Provide the (X, Y) coordinate of the cell's center where the given text is located.  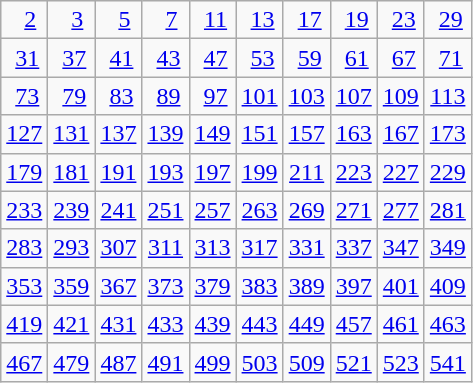
311 (166, 248)
257 (212, 210)
523 (400, 362)
179 (24, 172)
491 (166, 362)
47 (212, 58)
37 (72, 58)
331 (306, 248)
251 (166, 210)
13 (260, 20)
383 (260, 286)
421 (72, 324)
467 (24, 362)
131 (72, 134)
389 (306, 286)
229 (448, 172)
79 (72, 96)
5 (118, 20)
163 (354, 134)
317 (260, 248)
461 (400, 324)
137 (118, 134)
127 (24, 134)
107 (354, 96)
191 (118, 172)
59 (306, 58)
313 (212, 248)
457 (354, 324)
239 (72, 210)
103 (306, 96)
241 (118, 210)
197 (212, 172)
173 (448, 134)
281 (448, 210)
271 (354, 210)
359 (72, 286)
283 (24, 248)
31 (24, 58)
307 (118, 248)
139 (166, 134)
41 (118, 58)
71 (448, 58)
223 (354, 172)
269 (306, 210)
337 (354, 248)
263 (260, 210)
353 (24, 286)
199 (260, 172)
463 (448, 324)
277 (400, 210)
503 (260, 362)
73 (24, 96)
2 (24, 20)
89 (166, 96)
19 (354, 20)
401 (400, 286)
181 (72, 172)
7 (166, 20)
367 (118, 286)
193 (166, 172)
499 (212, 362)
29 (448, 20)
211 (306, 172)
23 (400, 20)
349 (448, 248)
443 (260, 324)
67 (400, 58)
11 (212, 20)
61 (354, 58)
233 (24, 210)
541 (448, 362)
113 (448, 96)
293 (72, 248)
101 (260, 96)
347 (400, 248)
487 (118, 362)
151 (260, 134)
53 (260, 58)
521 (354, 362)
449 (306, 324)
43 (166, 58)
419 (24, 324)
227 (400, 172)
157 (306, 134)
431 (118, 324)
379 (212, 286)
109 (400, 96)
83 (118, 96)
509 (306, 362)
409 (448, 286)
97 (212, 96)
167 (400, 134)
439 (212, 324)
3 (72, 20)
373 (166, 286)
397 (354, 286)
149 (212, 134)
479 (72, 362)
17 (306, 20)
433 (166, 324)
